Detect which cell encompasses the target text, then output its (x, y) center coordinate. 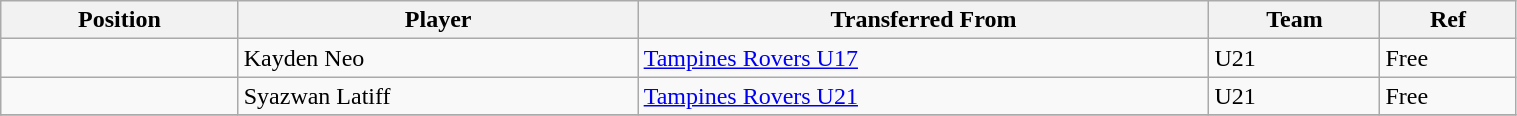
Transferred From (924, 20)
Tampines Rovers U21 (924, 96)
Kayden Neo (438, 58)
Ref (1448, 20)
Position (120, 20)
Player (438, 20)
Team (1294, 20)
Syazwan Latiff (438, 96)
Tampines Rovers U17 (924, 58)
